From the cell containing the given text, extract its center point as (X, Y) coordinate. 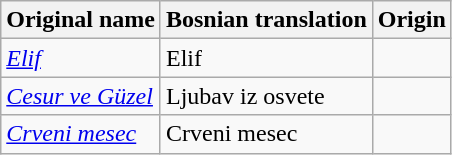
Origin (412, 20)
Cesur ve Güzel (81, 96)
Bosnian translation (266, 20)
Ljubav iz osvete (266, 96)
Original name (81, 20)
